Return the (x, y) coordinate for the center point of the cell that contains the specified text.  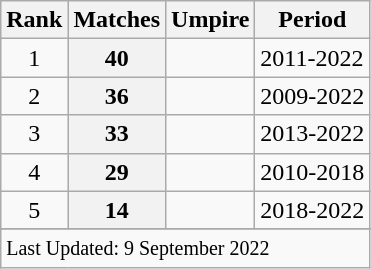
3 (34, 134)
2011-2022 (312, 58)
Matches (117, 20)
1 (34, 58)
Rank (34, 20)
Last Updated: 9 September 2022 (186, 248)
14 (117, 210)
4 (34, 172)
5 (34, 210)
Umpire (210, 20)
Period (312, 20)
40 (117, 58)
36 (117, 96)
29 (117, 172)
2 (34, 96)
2010-2018 (312, 172)
2013-2022 (312, 134)
2018-2022 (312, 210)
33 (117, 134)
2009-2022 (312, 96)
